Find where the given text appears and provide that cell's center as [X, Y] coordinate. 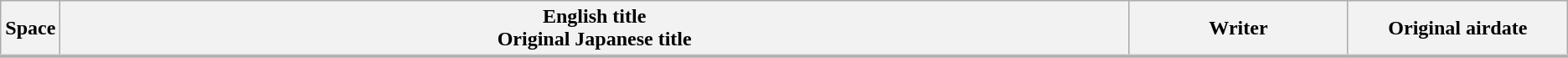
English title Original Japanese title [595, 29]
Original airdate [1457, 29]
Space [30, 29]
Writer [1239, 29]
